Scan for the cell matching the given text and deliver its (x, y) coordinate at center. 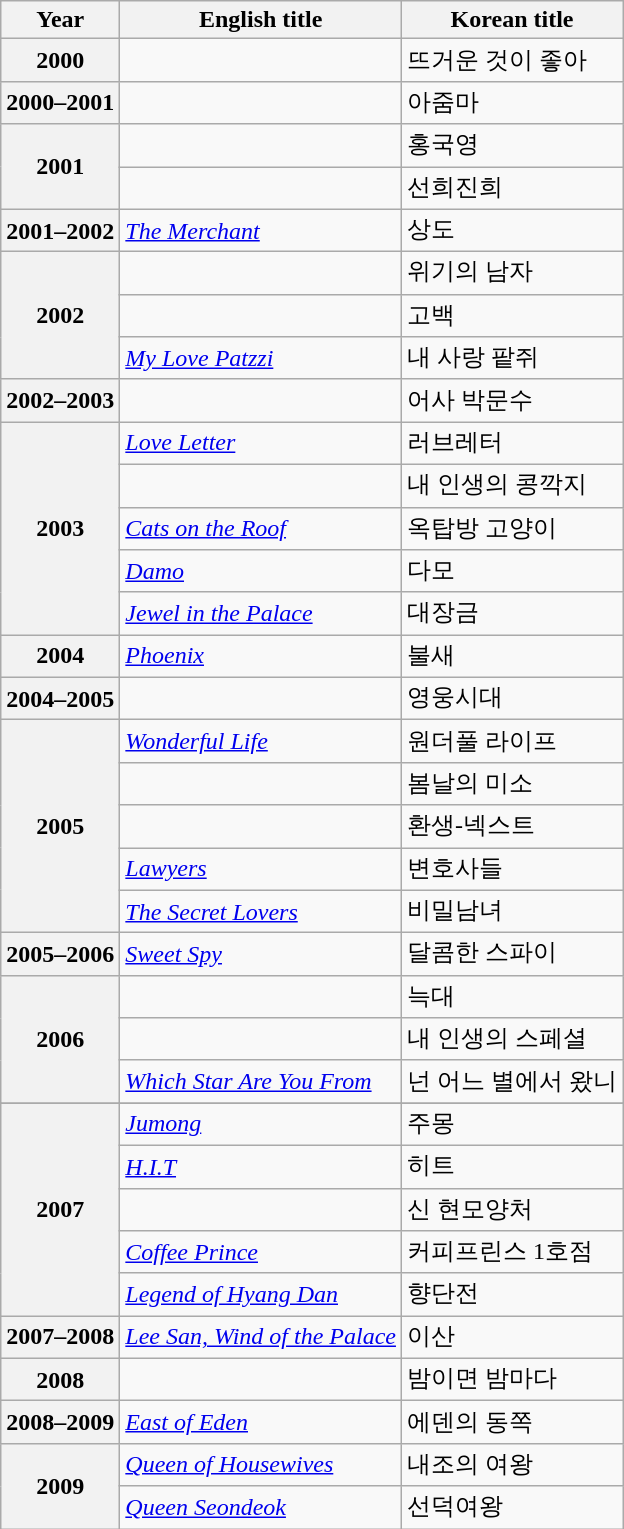
Damo (261, 572)
2001 (60, 166)
Legend of Hyang Dan (261, 1294)
뜨거운 것이 좋아 (512, 60)
Phoenix (261, 656)
고백 (512, 316)
어사 박문수 (512, 400)
Queen Seondeok (261, 1508)
에덴의 동쪽 (512, 1422)
불새 (512, 656)
2004–2005 (60, 698)
홍국영 (512, 146)
2008–2009 (60, 1422)
달콤한 스파이 (512, 954)
2004 (60, 656)
Lee San, Wind of the Palace (261, 1338)
옥탑방 고양이 (512, 528)
내 인생의 스페셜 (512, 1040)
대장금 (512, 614)
내 인생의 콩깍지 (512, 486)
2007–2008 (60, 1338)
커피프린스 1호점 (512, 1252)
늑대 (512, 996)
내 사랑 팥쥐 (512, 358)
아줌마 (512, 102)
넌 어느 별에서 왔니 (512, 1082)
H.I.T (261, 1166)
원더풀 라이프 (512, 742)
Love Letter (261, 444)
주몽 (512, 1124)
선덕여왕 (512, 1508)
상도 (512, 230)
The Merchant (261, 230)
2000–2001 (60, 102)
2005 (60, 826)
My Love Patzzi (261, 358)
위기의 남자 (512, 274)
Cats on the Roof (261, 528)
비밀남녀 (512, 912)
2007 (60, 1210)
봄날의 미소 (512, 784)
2006 (60, 1039)
Korean title (512, 20)
향단전 (512, 1294)
2003 (60, 528)
히트 (512, 1166)
Sweet Spy (261, 954)
2002 (60, 316)
Wonderful Life (261, 742)
English title (261, 20)
이산 (512, 1338)
Jewel in the Palace (261, 614)
Queen of Housewives (261, 1464)
2001–2002 (60, 230)
Lawyers (261, 870)
Jumong (261, 1124)
러브레터 (512, 444)
2008 (60, 1380)
East of Eden (261, 1422)
다모 (512, 572)
Which Star Are You From (261, 1082)
Coffee Prince (261, 1252)
2009 (60, 1486)
환생-넥스트 (512, 826)
밤이면 밤마다 (512, 1380)
2005–2006 (60, 954)
신 현모양처 (512, 1210)
영웅시대 (512, 698)
내조의 여왕 (512, 1464)
The Secret Lovers (261, 912)
선희진희 (512, 188)
변호사들 (512, 870)
2002–2003 (60, 400)
2000 (60, 60)
Year (60, 20)
